Identify which cell holds the provided text, then report its (X, Y) central coordinate. 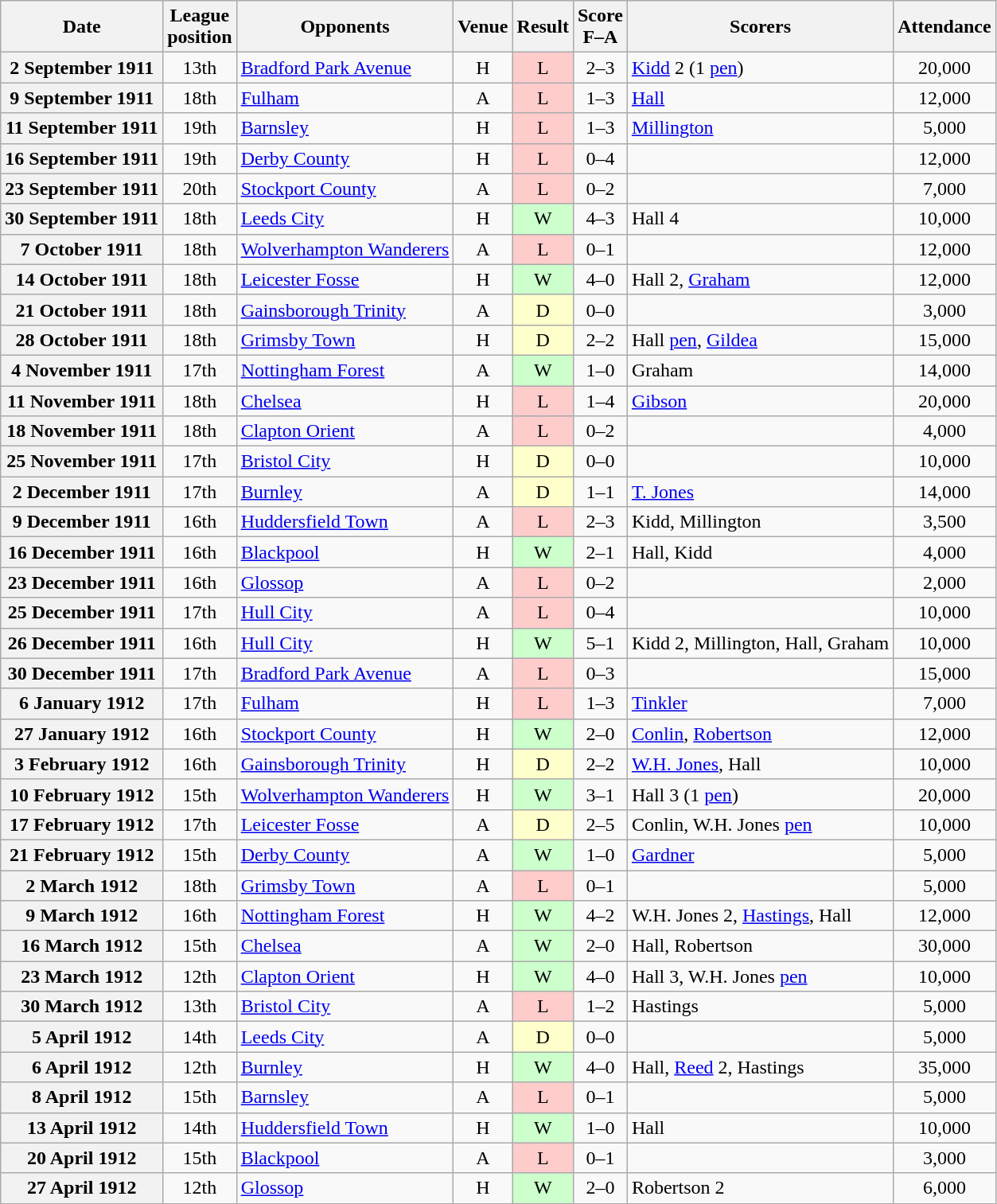
2–5 (600, 824)
Hastings (760, 1007)
6,000 (944, 1188)
4 November 1911 (82, 370)
23 September 1911 (82, 189)
10 February 1912 (82, 794)
27 April 1912 (82, 1188)
Gardner (760, 855)
5 April 1912 (82, 1037)
Opponents (345, 27)
6 April 1912 (82, 1067)
28 October 1911 (82, 340)
13 April 1912 (82, 1128)
Hall 4 (760, 219)
2 March 1912 (82, 886)
16 September 1911 (82, 158)
30 September 1911 (82, 219)
Conlin, W.H. Jones pen (760, 824)
16 December 1911 (82, 552)
11 November 1911 (82, 400)
26 December 1911 (82, 643)
8 April 1912 (82, 1097)
Robertson 2 (760, 1188)
2–1 (600, 552)
Kidd, Millington (760, 522)
Result (543, 27)
2 September 1911 (82, 68)
2,000 (944, 583)
7 October 1911 (82, 249)
5–1 (600, 643)
20 April 1912 (82, 1158)
Gibson (760, 400)
30 December 1911 (82, 673)
Hall 2, Graham (760, 279)
Hall 3, W.H. Jones pen (760, 976)
Scorers (760, 27)
3–1 (600, 794)
W.H. Jones 2, Hastings, Hall (760, 916)
16 March 1912 (82, 946)
Venue (483, 27)
9 December 1911 (82, 522)
18 November 1911 (82, 431)
6 January 1912 (82, 703)
T. Jones (760, 492)
Attendance (944, 27)
Conlin, Robertson (760, 734)
Kidd 2 (1 pen) (760, 68)
3 February 1912 (82, 764)
Hall pen, Gildea (760, 340)
25 November 1911 (82, 462)
23 March 1912 (82, 976)
Hall 3 (1 pen) (760, 794)
9 September 1911 (82, 98)
11 September 1911 (82, 128)
Hall, Kidd (760, 552)
1–4 (600, 400)
25 December 1911 (82, 613)
1–1 (600, 492)
0–3 (600, 673)
4–2 (600, 916)
27 January 1912 (82, 734)
Graham (760, 370)
Leagueposition (200, 27)
Hall, Reed 2, Hastings (760, 1067)
Kidd 2, Millington, Hall, Graham (760, 643)
20th (200, 189)
ScoreF–A (600, 27)
30 March 1912 (82, 1007)
Hall, Robertson (760, 946)
9 March 1912 (82, 916)
30,000 (944, 946)
1–2 (600, 1007)
4–3 (600, 219)
17 February 1912 (82, 824)
35,000 (944, 1067)
Tinkler (760, 703)
W.H. Jones, Hall (760, 764)
2 December 1911 (82, 492)
Millington (760, 128)
21 October 1911 (82, 310)
21 February 1912 (82, 855)
3,500 (944, 522)
Date (82, 27)
23 December 1911 (82, 583)
14 October 1911 (82, 279)
